Identify which cell holds the provided text, then report its (X, Y) central coordinate. 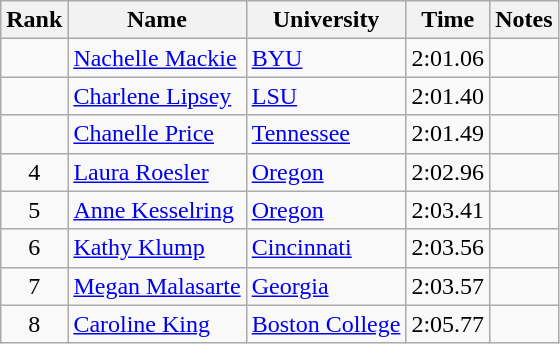
4 (34, 172)
2:01.06 (448, 58)
Cincinnati (326, 248)
Chanelle Price (157, 134)
8 (34, 324)
LSU (326, 96)
Caroline King (157, 324)
Time (448, 20)
Nachelle Mackie (157, 58)
2:03.56 (448, 248)
Megan Malasarte (157, 286)
2:01.49 (448, 134)
2:02.96 (448, 172)
Name (157, 20)
BYU (326, 58)
Notes (524, 20)
Laura Roesler (157, 172)
Boston College (326, 324)
Charlene Lipsey (157, 96)
2:01.40 (448, 96)
University (326, 20)
7 (34, 286)
Kathy Klump (157, 248)
Anne Kesselring (157, 210)
Georgia (326, 286)
Rank (34, 20)
5 (34, 210)
2:05.77 (448, 324)
Tennessee (326, 134)
2:03.41 (448, 210)
6 (34, 248)
2:03.57 (448, 286)
